Scan for the cell matching the given text and deliver its (X, Y) coordinate at center. 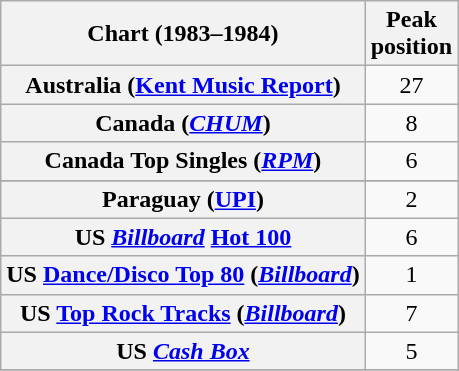
27 (411, 85)
2 (411, 199)
Peakposition (411, 34)
7 (411, 313)
Australia (Kent Music Report) (183, 85)
1 (411, 275)
Canada Top Singles (RPM) (183, 161)
5 (411, 351)
US Top Rock Tracks (Billboard) (183, 313)
Chart (1983–1984) (183, 34)
US Billboard Hot 100 (183, 237)
US Cash Box (183, 351)
US Dance/Disco Top 80 (Billboard) (183, 275)
Canada (CHUM) (183, 123)
8 (411, 123)
Paraguay (UPI) (183, 199)
